Extract the (x, y) coordinate from the center of the cell holding the provided text.  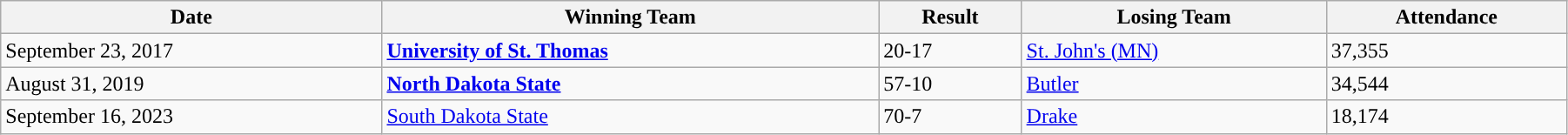
57-10 (950, 84)
Winning Team (630, 17)
37,355 (1446, 51)
34,544 (1446, 84)
18,174 (1446, 117)
Result (950, 17)
University of St. Thomas (630, 51)
Date (191, 17)
70-7 (950, 117)
South Dakota State (630, 117)
Drake (1174, 117)
Losing Team (1174, 17)
St. John's (MN) (1174, 51)
Attendance (1446, 17)
Butler (1174, 84)
North Dakota State (630, 84)
September 23, 2017 (191, 51)
September 16, 2023 (191, 117)
20-17 (950, 51)
August 31, 2019 (191, 84)
